Provide the (X, Y) coordinate of the cell's center where the given text is located.  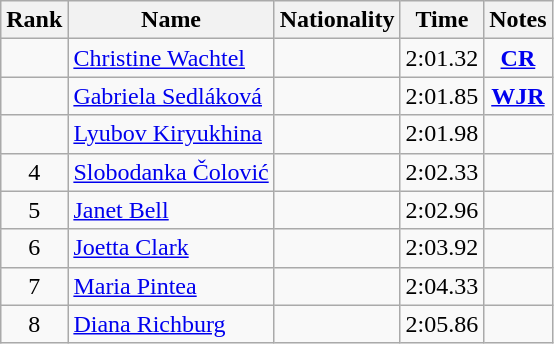
Joetta Clark (171, 248)
Notes (518, 20)
CR (518, 58)
2:01.98 (442, 134)
2:01.85 (442, 96)
2:01.32 (442, 58)
Gabriela Sedláková (171, 96)
Slobodanka Čolović (171, 172)
Janet Bell (171, 210)
2:05.86 (442, 324)
Rank (34, 20)
2:02.33 (442, 172)
5 (34, 210)
Lyubov Kiryukhina (171, 134)
Name (171, 20)
Christine Wachtel (171, 58)
Maria Pintea (171, 286)
2:04.33 (442, 286)
7 (34, 286)
WJR (518, 96)
Diana Richburg (171, 324)
2:03.92 (442, 248)
2:02.96 (442, 210)
Time (442, 20)
8 (34, 324)
6 (34, 248)
Nationality (337, 20)
4 (34, 172)
